Detect which cell encompasses the target text, then output its (x, y) center coordinate. 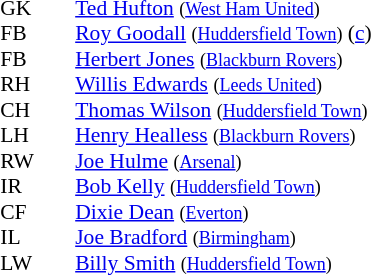
CF (19, 212)
CH (19, 110)
RW (19, 161)
LH (19, 135)
IR (19, 187)
RH (19, 85)
IL (19, 237)
